Provide the (x, y) coordinate of the cell's center where the given text is located.  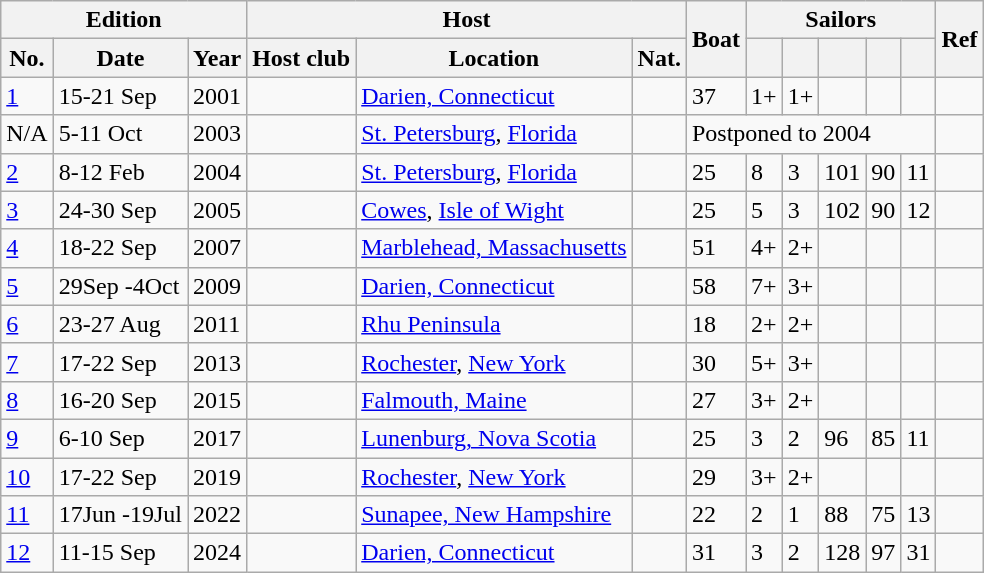
75 (884, 515)
8-12 Feb (120, 172)
11-15 Sep (120, 553)
22 (716, 515)
7 (27, 362)
Lunenburg, Nova Scotia (494, 438)
7+ (764, 286)
2003 (218, 134)
18 (716, 324)
Falmouth, Maine (494, 400)
58 (716, 286)
Cowes, Isle of Wight (494, 210)
Location (494, 58)
Sunapee, New Hampshire (494, 515)
2005 (218, 210)
Postponed to 2004 (810, 134)
Host club (302, 58)
2013 (218, 362)
37 (716, 96)
10 (27, 477)
29 (716, 477)
4 (27, 248)
2019 (218, 477)
N/A (27, 134)
6 (27, 324)
2009 (218, 286)
Marblehead, Massachusetts (494, 248)
Rhu Peninsula (494, 324)
13 (918, 515)
Date (120, 58)
6-10 Sep (120, 438)
2024 (218, 553)
16-20 Sep (120, 400)
2022 (218, 515)
2001 (218, 96)
Edition (124, 20)
27 (716, 400)
No. (27, 58)
51 (716, 248)
2011 (218, 324)
2004 (218, 172)
17Jun -19Jul (120, 515)
102 (842, 210)
9 (27, 438)
2015 (218, 400)
29Sep -4Oct (120, 286)
97 (884, 553)
5-11 Oct (120, 134)
23-27 Aug (120, 324)
2007 (218, 248)
24-30 Sep (120, 210)
18-22 Sep (120, 248)
4+ (764, 248)
128 (842, 553)
101 (842, 172)
85 (884, 438)
Sailors (841, 20)
Year (218, 58)
96 (842, 438)
Ref (960, 39)
2017 (218, 438)
88 (842, 515)
15-21 Sep (120, 96)
5+ (764, 362)
Host (467, 20)
Nat. (659, 58)
30 (716, 362)
Boat (716, 39)
